Output the (X, Y) coordinate of the center of the cell containing the given text.  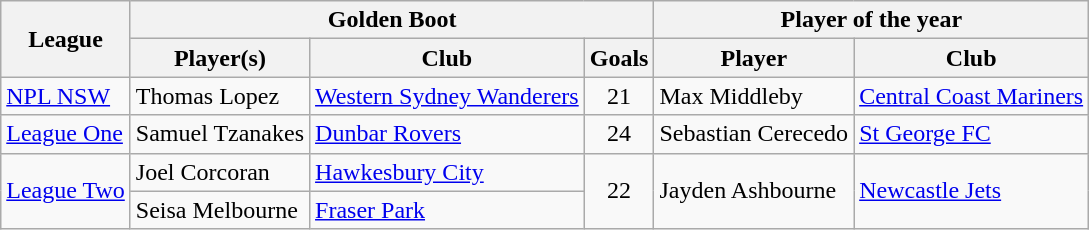
Central Coast Mariners (972, 96)
Seisa Melbourne (220, 210)
22 (619, 191)
Golden Boot (392, 20)
League Two (66, 191)
Dunbar Rovers (448, 134)
24 (619, 134)
Thomas Lopez (220, 96)
Samuel Tzanakes (220, 134)
Player of the year (872, 20)
Player(s) (220, 58)
Sebastian Cerecedo (754, 134)
Joel Corcoran (220, 172)
St George FC (972, 134)
Hawkesbury City (448, 172)
Max Middleby (754, 96)
Newcastle Jets (972, 191)
League One (66, 134)
Jayden Ashbourne (754, 191)
Fraser Park (448, 210)
21 (619, 96)
League (66, 39)
NPL NSW (66, 96)
Western Sydney Wanderers (448, 96)
Player (754, 58)
Goals (619, 58)
